Determine the (x, y) coordinate at the center of the cell enclosing the given text.  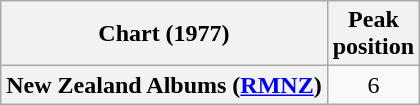
Peak position (373, 34)
New Zealand Albums (RMNZ) (164, 85)
6 (373, 85)
Chart (1977) (164, 34)
